Determine the (x, y) coordinate at the center of the cell enclosing the given text.  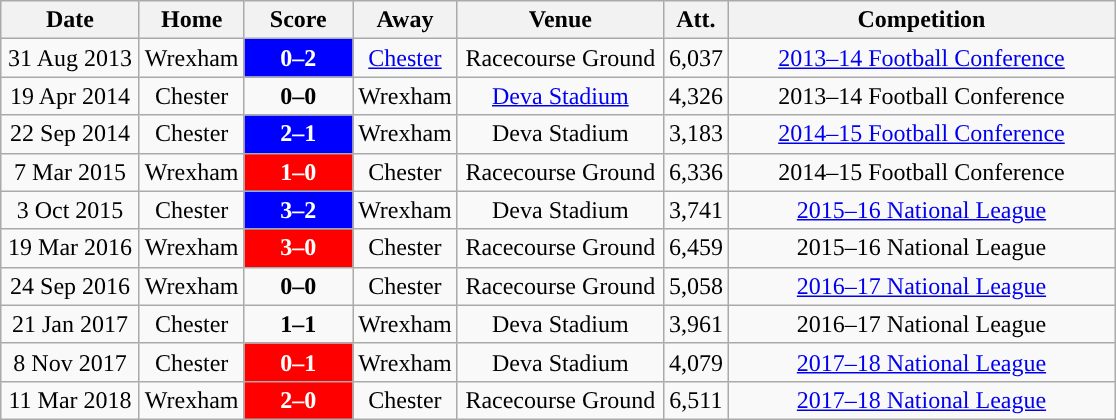
Venue (560, 20)
3–2 (298, 210)
Att. (696, 20)
Date (70, 20)
24 Sep 2016 (70, 286)
2–0 (298, 400)
0–2 (298, 58)
7 Mar 2015 (70, 172)
3,183 (696, 134)
19 Mar 2016 (70, 248)
4,326 (696, 96)
1–0 (298, 172)
3–0 (298, 248)
4,079 (696, 362)
6,336 (696, 172)
22 Sep 2014 (70, 134)
3,961 (696, 324)
11 Mar 2018 (70, 400)
21 Jan 2017 (70, 324)
8 Nov 2017 (70, 362)
3 Oct 2015 (70, 210)
Away (406, 20)
Competition (921, 20)
6,037 (696, 58)
2–1 (298, 134)
0–1 (298, 362)
31 Aug 2013 (70, 58)
19 Apr 2014 (70, 96)
6,459 (696, 248)
1–1 (298, 324)
Score (298, 20)
3,741 (696, 210)
6,511 (696, 400)
5,058 (696, 286)
Home (192, 20)
